Return the (x, y) coordinate for the center point of the cell that contains the specified text.  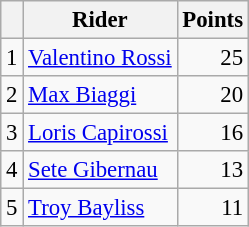
Sete Gibernau (100, 170)
2 (12, 95)
Valentino Rossi (100, 58)
Troy Bayliss (100, 208)
4 (12, 170)
Loris Capirossi (100, 133)
11 (212, 208)
Points (212, 20)
1 (12, 58)
13 (212, 170)
Rider (100, 20)
20 (212, 95)
16 (212, 133)
3 (12, 133)
5 (12, 208)
25 (212, 58)
Max Biaggi (100, 95)
